Identify which cell holds the provided text, then report its [X, Y] central coordinate. 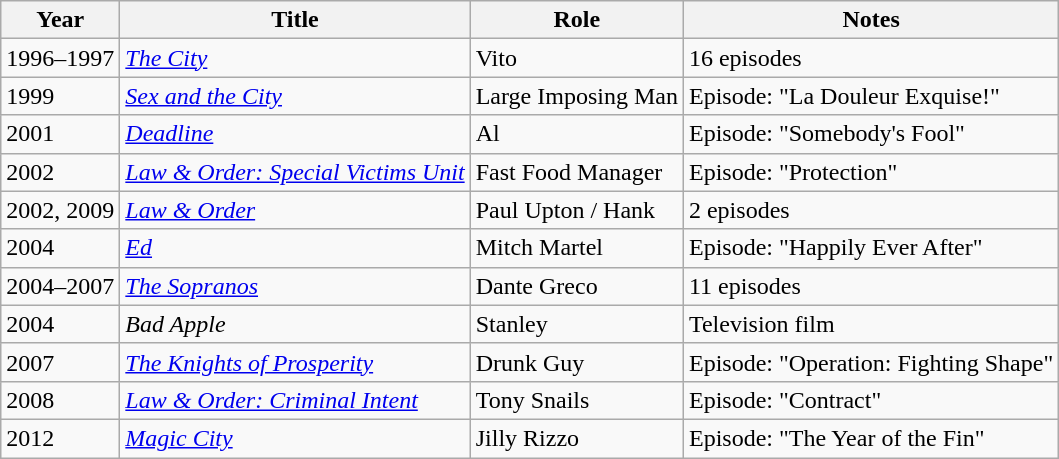
Law & Order [295, 210]
11 episodes [870, 286]
Large Imposing Man [576, 96]
Ed [295, 248]
Episode: "Protection" [870, 172]
The City [295, 58]
16 episodes [870, 58]
Paul Upton / Hank [576, 210]
Tony Snails [576, 400]
Vito [576, 58]
1996–1997 [60, 58]
Jilly Rizzo [576, 438]
Episode: "La Douleur Exquise!" [870, 96]
Episode: "The Year of the Fin" [870, 438]
Stanley [576, 324]
Episode: "Operation: Fighting Shape" [870, 362]
Episode: "Happily Ever After" [870, 248]
Magic City [295, 438]
Al [576, 134]
2007 [60, 362]
Law & Order: Criminal Intent [295, 400]
2012 [60, 438]
Deadline [295, 134]
2001 [60, 134]
1999 [60, 96]
Fast Food Manager [576, 172]
Television film [870, 324]
Role [576, 20]
Bad Apple [295, 324]
Episode: "Contract" [870, 400]
2002 [60, 172]
Episode: "Somebody's Fool" [870, 134]
Mitch Martel [576, 248]
Notes [870, 20]
2 episodes [870, 210]
Drunk Guy [576, 362]
Sex and the City [295, 96]
2008 [60, 400]
2002, 2009 [60, 210]
Title [295, 20]
The Sopranos [295, 286]
2004–2007 [60, 286]
The Knights of Prosperity [295, 362]
Year [60, 20]
Law & Order: Special Victims Unit [295, 172]
Dante Greco [576, 286]
